Determine the (X, Y) coordinate at the center of the cell enclosing the given text.  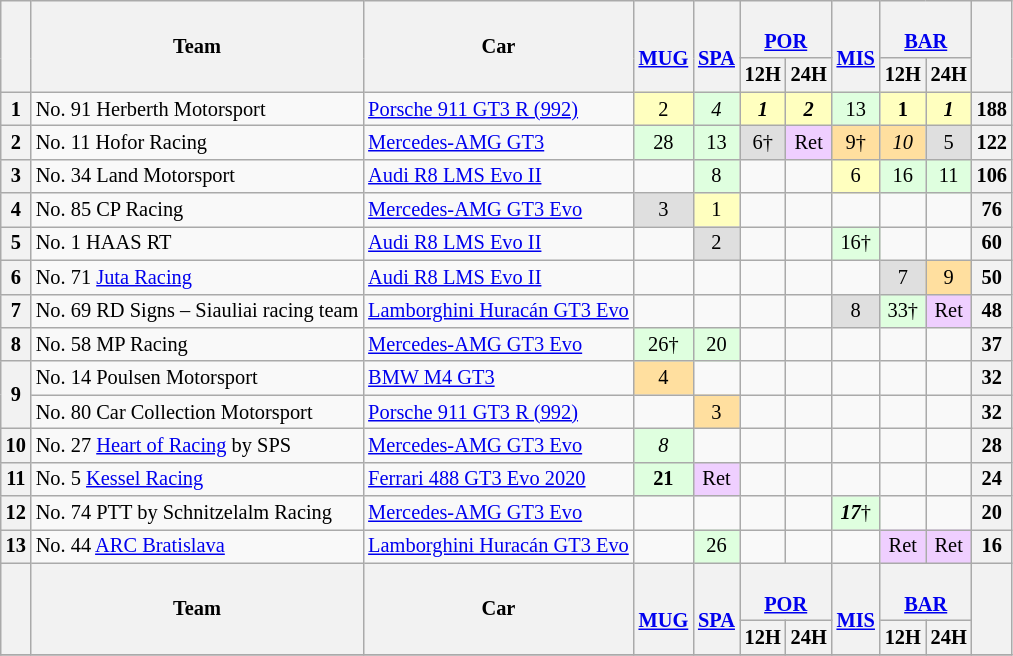
Mercedes-AMG GT3 (498, 142)
6† (763, 142)
48 (992, 311)
106 (992, 176)
No. 74 PTT by Schnitzelalm Racing (197, 513)
50 (992, 277)
No. 80 Car Collection Motorsport (197, 412)
76 (992, 210)
60 (992, 243)
No. 71 Juta Racing (197, 277)
9† (856, 142)
24 (992, 479)
No. 44 ARC Bratislava (197, 546)
No. 11 Hofor Racing (197, 142)
No. 27 Heart of Racing by SPS (197, 445)
26† (664, 344)
122 (992, 142)
188 (992, 109)
21 (664, 479)
No. 34 Land Motorsport (197, 176)
37 (992, 344)
BMW M4 GT3 (498, 378)
No. 5 Kessel Racing (197, 479)
Ferrari 488 GT3 Evo 2020 (498, 479)
26 (716, 546)
No. 69 RD Signs – Siauliai racing team (197, 311)
33† (903, 311)
No. 14 Poulsen Motorsport (197, 378)
No. 1 HAAS RT (197, 243)
17† (856, 513)
No. 85 CP Racing (197, 210)
No. 58 MP Racing (197, 344)
16† (856, 243)
12 (16, 513)
No. 91 Herberth Motorsport (197, 109)
